Determine the [X, Y] coordinate at the center of the cell enclosing the given text.  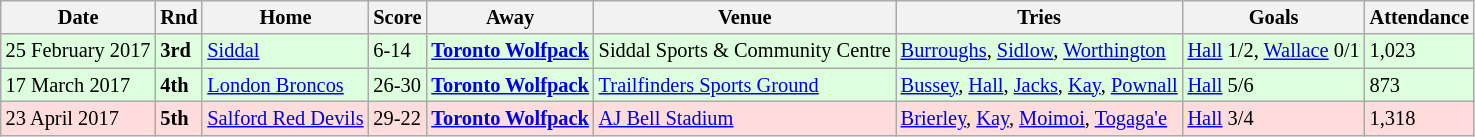
Score [397, 17]
29-22 [397, 118]
26-30 [397, 85]
Hall 3/4 [1274, 118]
873 [1420, 85]
4th [178, 85]
Away [510, 17]
Tries [1040, 17]
3rd [178, 51]
Brierley, Kay, Moimoi, Togaga'e [1040, 118]
1,318 [1420, 118]
London Broncos [285, 85]
Rnd [178, 17]
25 February 2017 [78, 51]
Venue [745, 17]
Bussey, Hall, Jacks, Kay, Pownall [1040, 85]
23 April 2017 [78, 118]
Siddal Sports & Community Centre [745, 51]
Hall 1/2, Wallace 0/1 [1274, 51]
Date [78, 17]
Salford Red Devils [285, 118]
Goals [1274, 17]
17 March 2017 [78, 85]
Trailfinders Sports Ground [745, 85]
6-14 [397, 51]
5th [178, 118]
1,023 [1420, 51]
AJ Bell Stadium [745, 118]
Siddal [285, 51]
Attendance [1420, 17]
Hall 5/6 [1274, 85]
Home [285, 17]
Burroughs, Sidlow, Worthington [1040, 51]
